Determine the [x, y] coordinate at the center of the cell enclosing the given text.  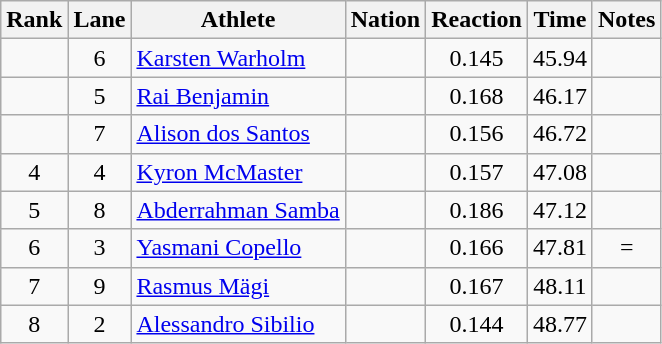
0.166 [477, 248]
Karsten Warholm [238, 58]
Reaction [477, 20]
0.168 [477, 96]
Athlete [238, 20]
0.156 [477, 134]
Rai Benjamin [238, 96]
46.72 [560, 134]
Nation [385, 20]
Abderrahman Samba [238, 210]
48.77 [560, 324]
Time [560, 20]
0.145 [477, 58]
0.167 [477, 286]
45.94 [560, 58]
46.17 [560, 96]
Yasmani Copello [238, 248]
0.157 [477, 172]
Kyron McMaster [238, 172]
3 [100, 248]
Alessandro Sibilio [238, 324]
48.11 [560, 286]
47.81 [560, 248]
9 [100, 286]
Rank [34, 20]
Rasmus Mägi [238, 286]
47.08 [560, 172]
0.186 [477, 210]
0.144 [477, 324]
Alison dos Santos [238, 134]
47.12 [560, 210]
= [626, 248]
Lane [100, 20]
Notes [626, 20]
2 [100, 324]
